From the cell containing the given text, extract its center point as (X, Y) coordinate. 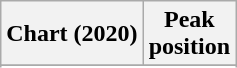
Chart (2020) (72, 34)
Peak position (189, 34)
